Find where the given text appears and provide that cell's center as (x, y) coordinate. 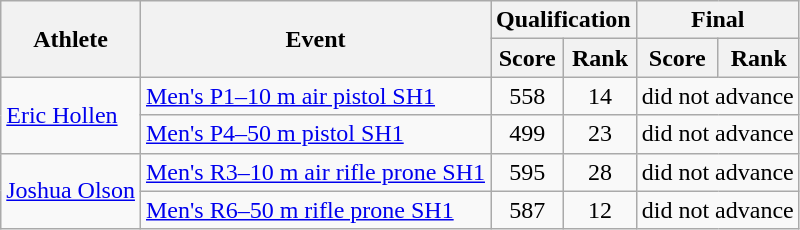
23 (600, 134)
Men's P1–10 m air pistol SH1 (315, 96)
Men's R6–50 m rifle prone SH1 (315, 210)
Men's P4–50 m pistol SH1 (315, 134)
595 (526, 172)
Eric Hollen (71, 115)
Men's R3–10 m air rifle prone SH1 (315, 172)
Joshua Olson (71, 191)
Final (718, 20)
14 (600, 96)
558 (526, 96)
12 (600, 210)
Athlete (71, 39)
587 (526, 210)
Event (315, 39)
Qualification (563, 20)
28 (600, 172)
499 (526, 134)
